Detect which cell encompasses the target text, then output its [x, y] center coordinate. 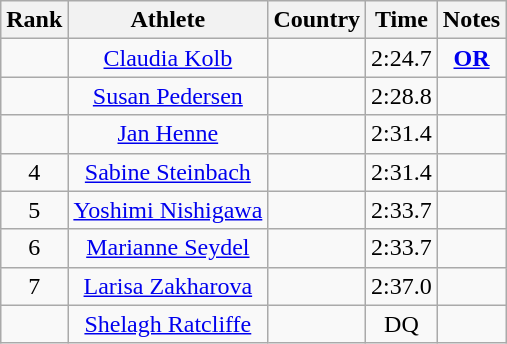
6 [34, 248]
Time [402, 20]
2:37.0 [402, 286]
Yoshimi Nishigawa [168, 210]
Marianne Seydel [168, 248]
Rank [34, 20]
Susan Pedersen [168, 96]
OR [471, 58]
2:28.8 [402, 96]
2:24.7 [402, 58]
Shelagh Ratcliffe [168, 324]
Jan Henne [168, 134]
Notes [471, 20]
Country [317, 20]
Athlete [168, 20]
4 [34, 172]
Claudia Kolb [168, 58]
Sabine Steinbach [168, 172]
7 [34, 286]
5 [34, 210]
DQ [402, 324]
Larisa Zakharova [168, 286]
